From the cell containing the given text, extract its center point as [X, Y] coordinate. 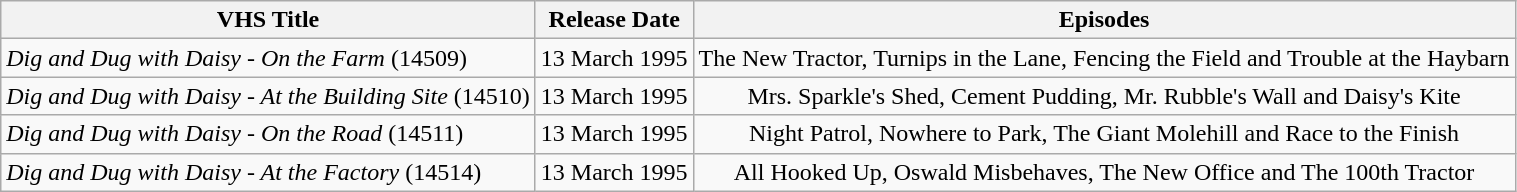
Dig and Dug with Daisy - On the Farm (14509) [268, 58]
Release Date [614, 20]
Dig and Dug with Daisy - On the Road (14511) [268, 134]
VHS Title [268, 20]
All Hooked Up, Oswald Misbehaves, The New Office and The 100th Tractor [1104, 172]
Episodes [1104, 20]
Dig and Dug with Daisy - At the Factory (14514) [268, 172]
Mrs. Sparkle's Shed, Cement Pudding, Mr. Rubble's Wall and Daisy's Kite [1104, 96]
Dig and Dug with Daisy - At the Building Site (14510) [268, 96]
The New Tractor, Turnips in the Lane, Fencing the Field and Trouble at the Haybarn [1104, 58]
Night Patrol, Nowhere to Park, The Giant Molehill and Race to the Finish [1104, 134]
